Search for the cell housing the specified text and yield its [x, y] center coordinate. 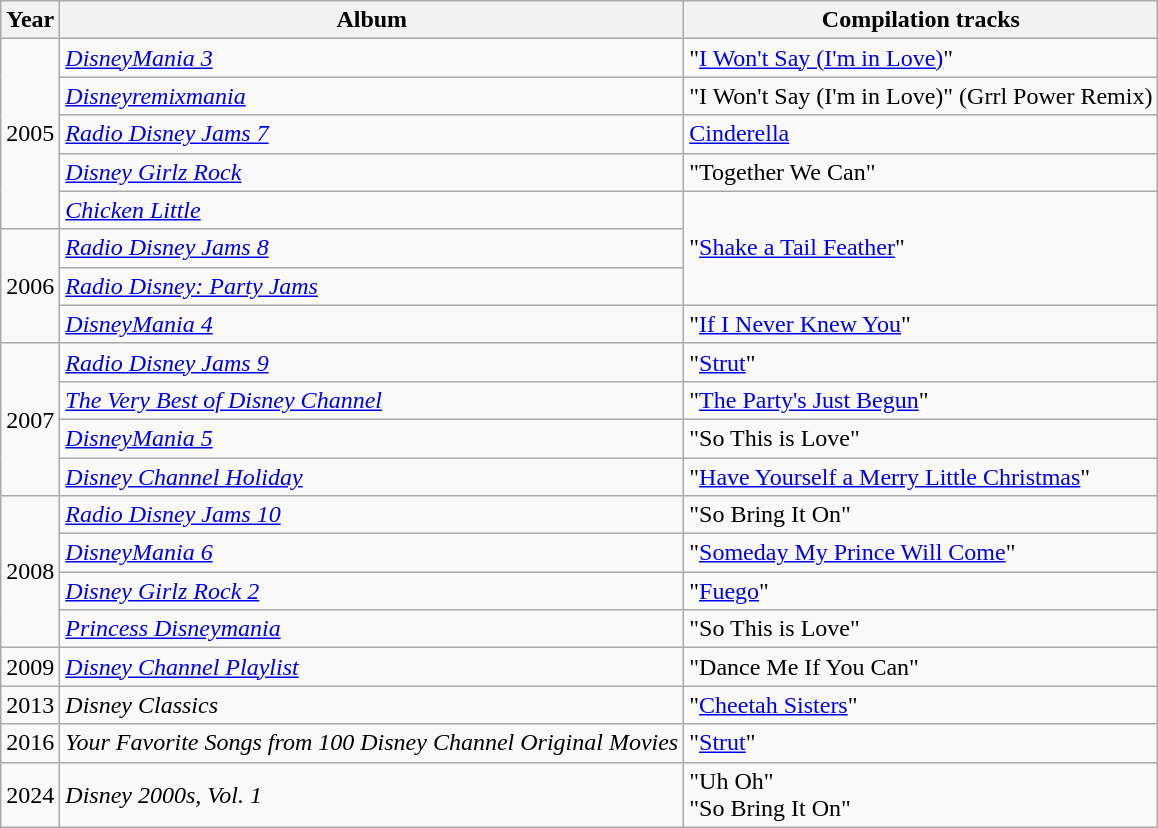
Disney 2000s, Vol. 1 [372, 794]
DisneyMania 5 [372, 438]
"Have Yourself a Merry Little Christmas" [921, 477]
Cinderella [921, 134]
2008 [30, 572]
"Uh Oh""So Bring It On" [921, 794]
2013 [30, 705]
Disney Channel Playlist [372, 667]
"Together We Can" [921, 172]
"Shake a Tail Feather" [921, 248]
The Very Best of Disney Channel [372, 400]
DisneyMania 4 [372, 324]
Radio Disney Jams 9 [372, 362]
Princess Disneymania [372, 629]
"The Party's Just Begun" [921, 400]
"I Won't Say (I'm in Love)" (Grrl Power Remix) [921, 96]
"Cheetah Sisters" [921, 705]
Disneyremixmania [372, 96]
Compilation tracks [921, 20]
Radio Disney Jams 8 [372, 248]
2005 [30, 134]
Chicken Little [372, 210]
Disney Girlz Rock 2 [372, 591]
2024 [30, 794]
"If I Never Knew You" [921, 324]
Disney Channel Holiday [372, 477]
"I Won't Say (I'm in Love)" [921, 58]
Year [30, 20]
"Someday My Prince Will Come" [921, 553]
DisneyMania 6 [372, 553]
Radio Disney Jams 10 [372, 515]
2007 [30, 419]
Disney Girlz Rock [372, 172]
Your Favorite Songs from 100 Disney Channel Original Movies [372, 743]
2009 [30, 667]
"So Bring It On" [921, 515]
"Fuego" [921, 591]
2016 [30, 743]
2006 [30, 286]
"Dance Me If You Can" [921, 667]
DisneyMania 3 [372, 58]
Album [372, 20]
Radio Disney Jams 7 [372, 134]
Disney Classics [372, 705]
Radio Disney: Party Jams [372, 286]
